Detect which cell encompasses the target text, then output its (X, Y) center coordinate. 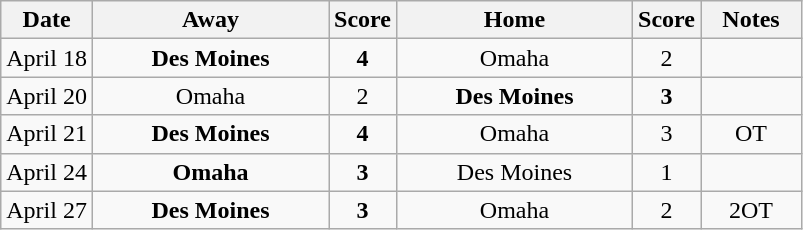
April 21 (47, 134)
Notes (750, 20)
April 20 (47, 96)
OT (750, 134)
1 (667, 172)
Home (514, 20)
April 18 (47, 58)
2OT (750, 210)
Date (47, 20)
April 27 (47, 210)
Away (210, 20)
April 24 (47, 172)
